Return the (X, Y) coordinate for the center point of the cell that contains the specified text.  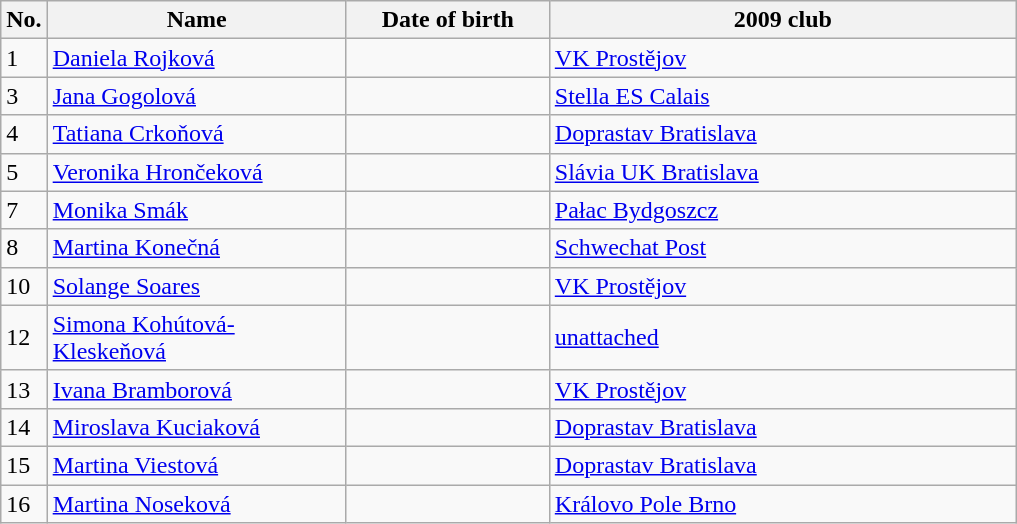
10 (24, 286)
Miroslava Kuciaková (196, 427)
Solange Soares (196, 286)
Veronika Hrončeková (196, 172)
Daniela Rojková (196, 58)
Ivana Bramborová (196, 389)
Martina Viestová (196, 465)
Simona Kohútová-Kleskeňová (196, 338)
14 (24, 427)
16 (24, 503)
4 (24, 134)
3 (24, 96)
1 (24, 58)
Schwechat Post (782, 248)
Martina Noseková (196, 503)
13 (24, 389)
15 (24, 465)
Královo Pole Brno (782, 503)
12 (24, 338)
Slávia UK Bratislava (782, 172)
2009 club (782, 20)
Martina Konečná (196, 248)
Date of birth (448, 20)
Jana Gogolová (196, 96)
5 (24, 172)
Stella ES Calais (782, 96)
unattached (782, 338)
Tatiana Crkoňová (196, 134)
No. (24, 20)
8 (24, 248)
7 (24, 210)
Name (196, 20)
Pałac Bydgoszcz (782, 210)
Monika Smák (196, 210)
